Return the [X, Y] coordinate for the center point of the cell that contains the specified text.  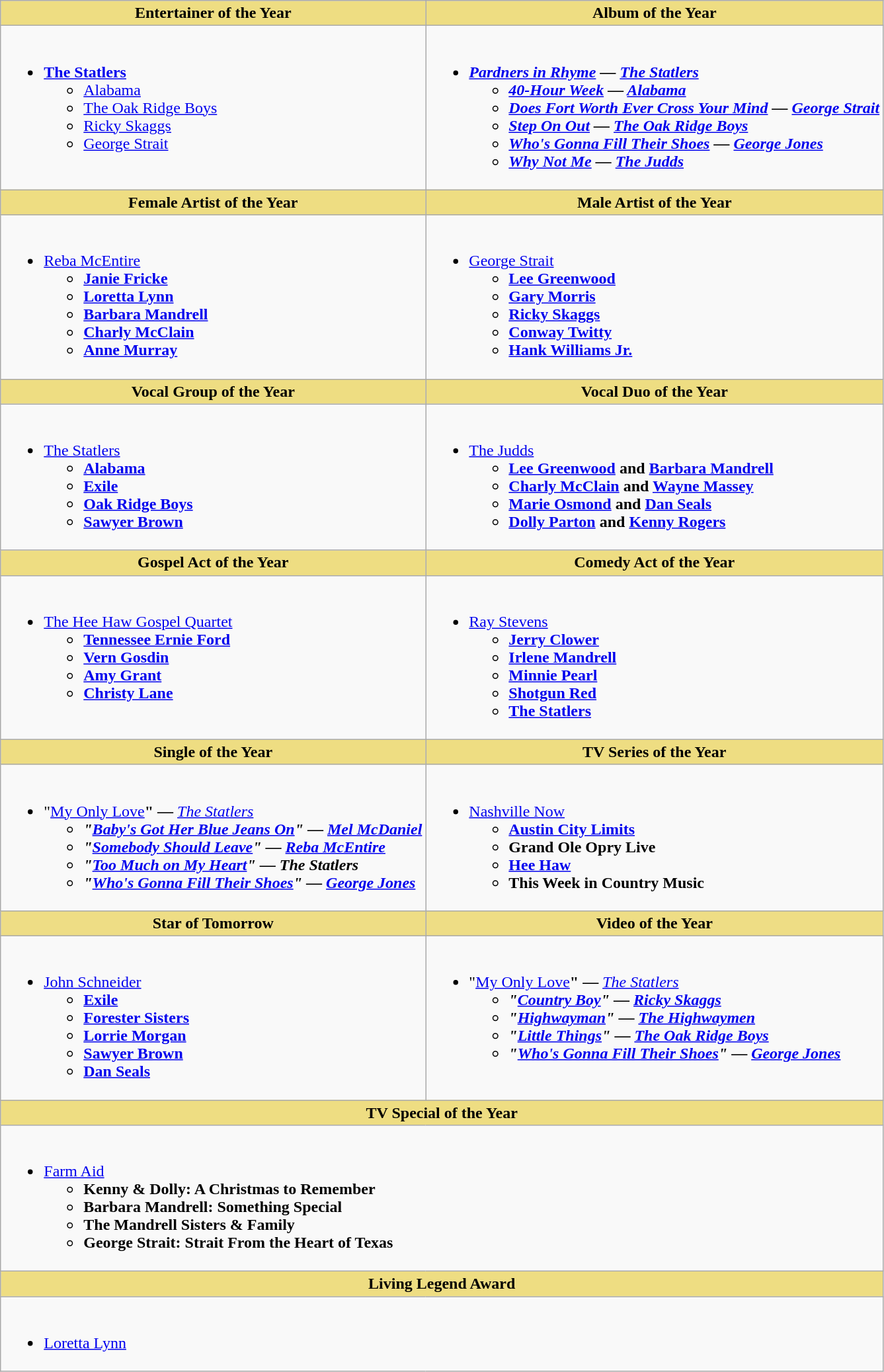
Reba McEntireJanie FrickeLoretta LynnBarbara MandrellCharly McClainAnne Murray [213, 297]
The StatlersAlabamaExileOak Ridge BoysSawyer Brown [213, 477]
Comedy Act of the Year [655, 563]
The Hee Haw Gospel QuartetTennessee Ernie FordVern GosdinAmy GrantChristy Lane [213, 657]
Gospel Act of the Year [213, 563]
John SchneiderExileForester SistersLorrie MorganSawyer BrownDan Seals [213, 1018]
George StraitLee GreenwoodGary MorrisRicky SkaggsConway TwittyHank Williams Jr. [655, 297]
Loretta Lynn [442, 1334]
Living Legend Award [442, 1284]
TV Series of the Year [655, 752]
Video of the Year [655, 923]
Single of the Year [213, 752]
Star of Tomorrow [213, 923]
TV Special of the Year [442, 1113]
The StatlersAlabamaThe Oak Ridge BoysRicky SkaggsGeorge Strait [213, 108]
Entertainer of the Year [213, 13]
Album of the Year [655, 13]
Female Artist of the Year [213, 202]
The JuddsLee Greenwood and Barbara MandrellCharly McClain and Wayne MasseyMarie Osmond and Dan SealsDolly Parton and Kenny Rogers [655, 477]
Vocal Group of the Year [213, 391]
Ray StevensJerry ClowerIrlene MandrellMinnie PearlShotgun RedThe Statlers [655, 657]
Male Artist of the Year [655, 202]
Vocal Duo of the Year [655, 391]
Nashville NowAustin City LimitsGrand Ole Opry LiveHee HawThis Week in Country Music [655, 837]
